Provide the (X, Y) coordinate of the cell's center where the given text is located.  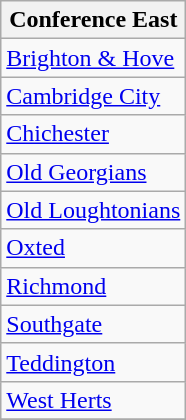
Old Loughtonians (94, 210)
Chichester (94, 134)
West Herts (94, 400)
Teddington (94, 362)
Cambridge City (94, 96)
Oxted (94, 248)
Conference East (94, 20)
Brighton & Hove (94, 58)
Old Georgians (94, 172)
Southgate (94, 324)
Richmond (94, 286)
